Return [x, y] of the center of cell containing provided text 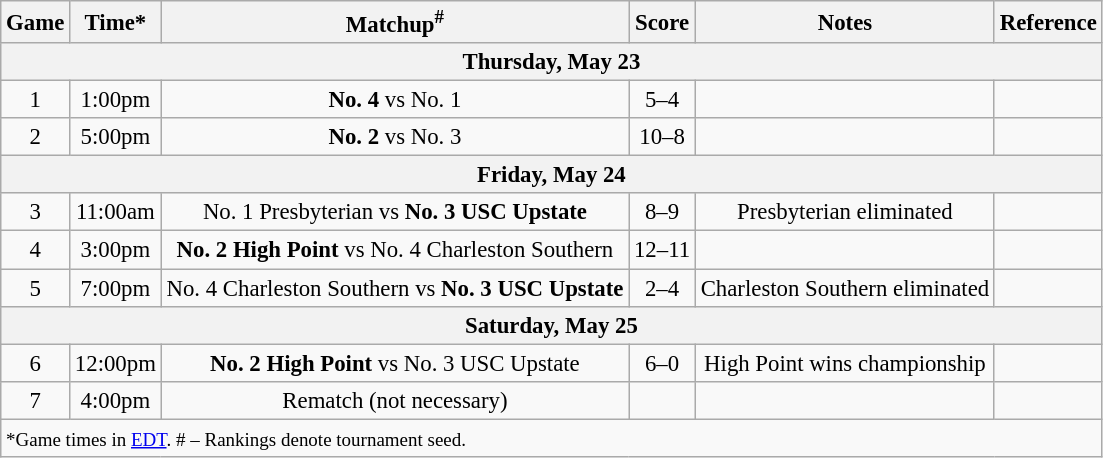
Thursday, May 23 [552, 62]
No. 2 High Point vs No. 3 USC Upstate [394, 363]
Score [662, 22]
High Point wins championship [844, 363]
2–4 [662, 288]
6 [36, 363]
7 [36, 400]
Friday, May 24 [552, 175]
8–9 [662, 213]
3 [36, 213]
11:00am [116, 213]
Time* [116, 22]
Matchup# [394, 22]
7:00pm [116, 288]
5 [36, 288]
No. 4 vs No. 1 [394, 100]
12–11 [662, 250]
*Game times in EDT. # – Rankings denote tournament seed. [552, 438]
10–8 [662, 137]
No. 1 Presbyterian vs No. 3 USC Upstate [394, 213]
2 [36, 137]
Presbyterian eliminated [844, 213]
No. 2 vs No. 3 [394, 137]
Reference [1048, 22]
12:00pm [116, 363]
Notes [844, 22]
Game [36, 22]
Rematch (not necessary) [394, 400]
6–0 [662, 363]
3:00pm [116, 250]
5–4 [662, 100]
No. 4 Charleston Southern vs No. 3 USC Upstate [394, 288]
5:00pm [116, 137]
Charleston Southern eliminated [844, 288]
4 [36, 250]
No. 2 High Point vs No. 4 Charleston Southern [394, 250]
1:00pm [116, 100]
4:00pm [116, 400]
1 [36, 100]
Saturday, May 25 [552, 325]
